Scan for the cell matching the given text and deliver its (X, Y) coordinate at center. 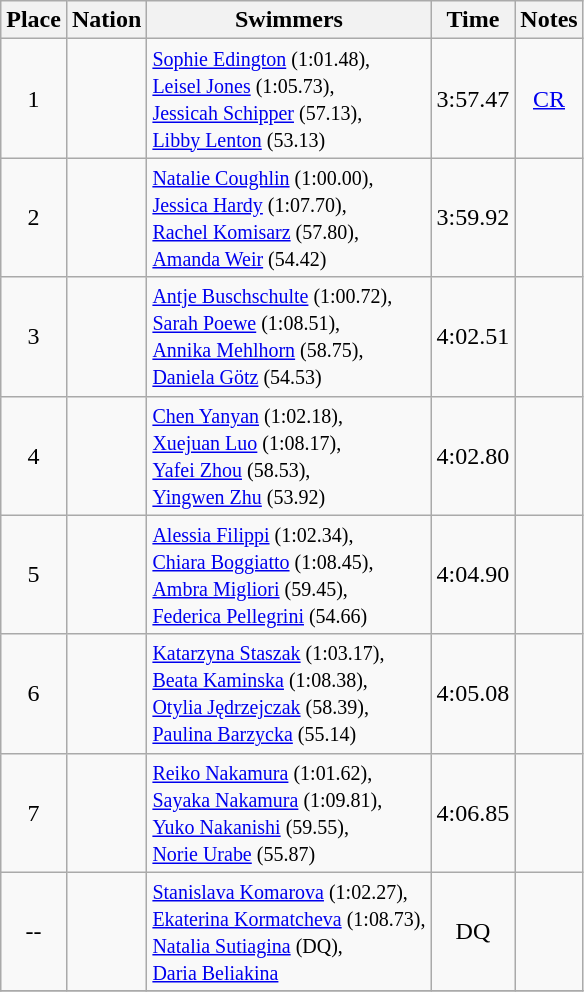
4:05.08 (473, 694)
Swimmers (289, 20)
4:04.90 (473, 574)
Nation (106, 20)
-- (34, 932)
Antje Buschschulte (1:00.72), Sarah Poewe (1:08.51), Annika Mehlhorn (58.75), Daniela Götz (54.53) (289, 336)
Time (473, 20)
4 (34, 456)
DQ (473, 932)
Katarzyna Staszak (1:03.17), Beata Kaminska (1:08.38), Otylia Jędrzejczak (58.39), Paulina Barzycka (55.14) (289, 694)
Chen Yanyan (1:02.18), Xuejuan Luo (1:08.17), Yafei Zhou (58.53), Yingwen Zhu (53.92) (289, 456)
Sophie Edington (1:01.48), Leisel Jones (1:05.73), Jessicah Schipper (57.13), Libby Lenton (53.13) (289, 98)
3:57.47 (473, 98)
Notes (549, 20)
6 (34, 694)
7 (34, 812)
4:02.51 (473, 336)
3 (34, 336)
2 (34, 218)
Place (34, 20)
1 (34, 98)
4:02.80 (473, 456)
Stanislava Komarova (1:02.27), Ekaterina Kormatcheva (1:08.73), Natalia Sutiagina (DQ), Daria Beliakina (289, 932)
5 (34, 574)
3:59.92 (473, 218)
CR (549, 98)
4:06.85 (473, 812)
Alessia Filippi (1:02.34), Chiara Boggiatto (1:08.45), Ambra Migliori (59.45), Federica Pellegrini (54.66) (289, 574)
Natalie Coughlin (1:00.00), Jessica Hardy (1:07.70), Rachel Komisarz (57.80), Amanda Weir (54.42) (289, 218)
Reiko Nakamura (1:01.62), Sayaka Nakamura (1:09.81), Yuko Nakanishi (59.55), Norie Urabe (55.87) (289, 812)
